For the text-containing cell, return its midpoint in [X, Y] coordinate format. 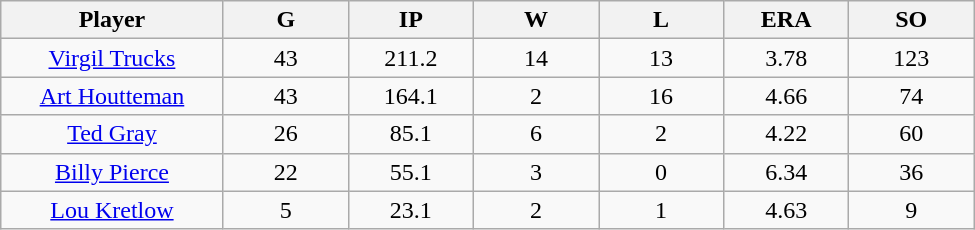
SO [912, 20]
3.78 [786, 58]
0 [660, 172]
G [286, 20]
3 [536, 172]
14 [536, 58]
Billy Pierce [112, 172]
Virgil Trucks [112, 58]
Lou Kretlow [112, 210]
211.2 [410, 58]
9 [912, 210]
W [536, 20]
Art Houtteman [112, 96]
60 [912, 134]
22 [286, 172]
4.63 [786, 210]
Ted Gray [112, 134]
26 [286, 134]
164.1 [410, 96]
55.1 [410, 172]
123 [912, 58]
36 [912, 172]
23.1 [410, 210]
5 [286, 210]
Player [112, 20]
4.66 [786, 96]
13 [660, 58]
6.34 [786, 172]
6 [536, 134]
85.1 [410, 134]
L [660, 20]
IP [410, 20]
16 [660, 96]
74 [912, 96]
4.22 [786, 134]
1 [660, 210]
ERA [786, 20]
